Capture the cell that displays the provided text and extract its [X, Y] central coordinate. 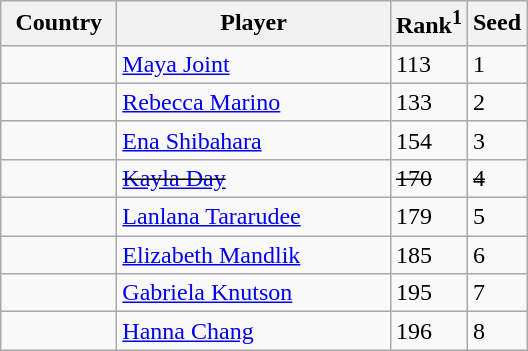
196 [428, 331]
Kayla Day [254, 178]
133 [428, 102]
Country [59, 24]
Ena Shibahara [254, 140]
3 [496, 140]
4 [496, 178]
179 [428, 217]
Hanna Chang [254, 331]
Rank1 [428, 24]
Gabriela Knutson [254, 293]
5 [496, 217]
Rebecca Marino [254, 102]
Player [254, 24]
Elizabeth Mandlik [254, 255]
1 [496, 64]
113 [428, 64]
6 [496, 255]
Seed [496, 24]
154 [428, 140]
Lanlana Tararudee [254, 217]
7 [496, 293]
170 [428, 178]
8 [496, 331]
195 [428, 293]
185 [428, 255]
Maya Joint [254, 64]
2 [496, 102]
